Detect which cell encompasses the target text, then output its [X, Y] center coordinate. 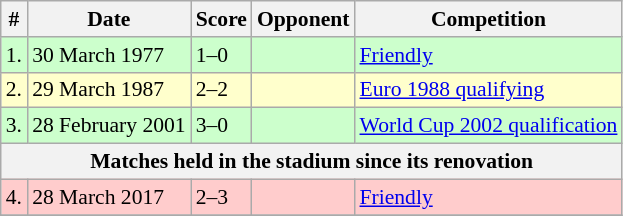
Euro 1988 qualifying [488, 90]
30 March 1977 [109, 55]
2–2 [222, 90]
# [14, 19]
Matches held in the stadium since its renovation [312, 162]
28 March 2017 [109, 197]
4. [14, 197]
Score [222, 19]
3. [14, 126]
28 February 2001 [109, 126]
1. [14, 55]
29 March 1987 [109, 90]
2. [14, 90]
Competition [488, 19]
1–0 [222, 55]
World Cup 2002 qualification [488, 126]
Date [109, 19]
Opponent [304, 19]
2–3 [222, 197]
3–0 [222, 126]
